Find where the given text appears and provide that cell's center as [X, Y] coordinate. 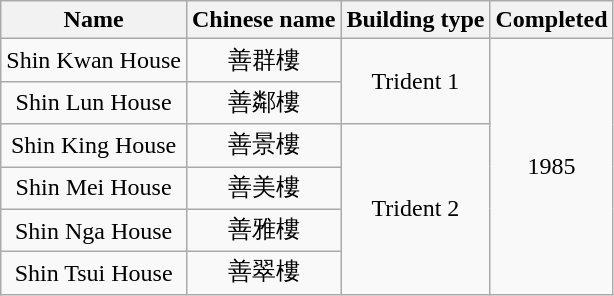
Building type [416, 20]
1985 [552, 166]
Completed [552, 20]
Shin King House [94, 146]
善雅樓 [263, 230]
善鄰樓 [263, 102]
善翠樓 [263, 274]
Name [94, 20]
Shin Mei House [94, 188]
Shin Lun House [94, 102]
Trident 1 [416, 82]
Shin Tsui House [94, 274]
善群樓 [263, 60]
Shin Kwan House [94, 60]
Shin Nga House [94, 230]
Chinese name [263, 20]
Trident 2 [416, 209]
善美樓 [263, 188]
善景樓 [263, 146]
